Return the [x, y] coordinate for the center point of the cell that contains the specified text.  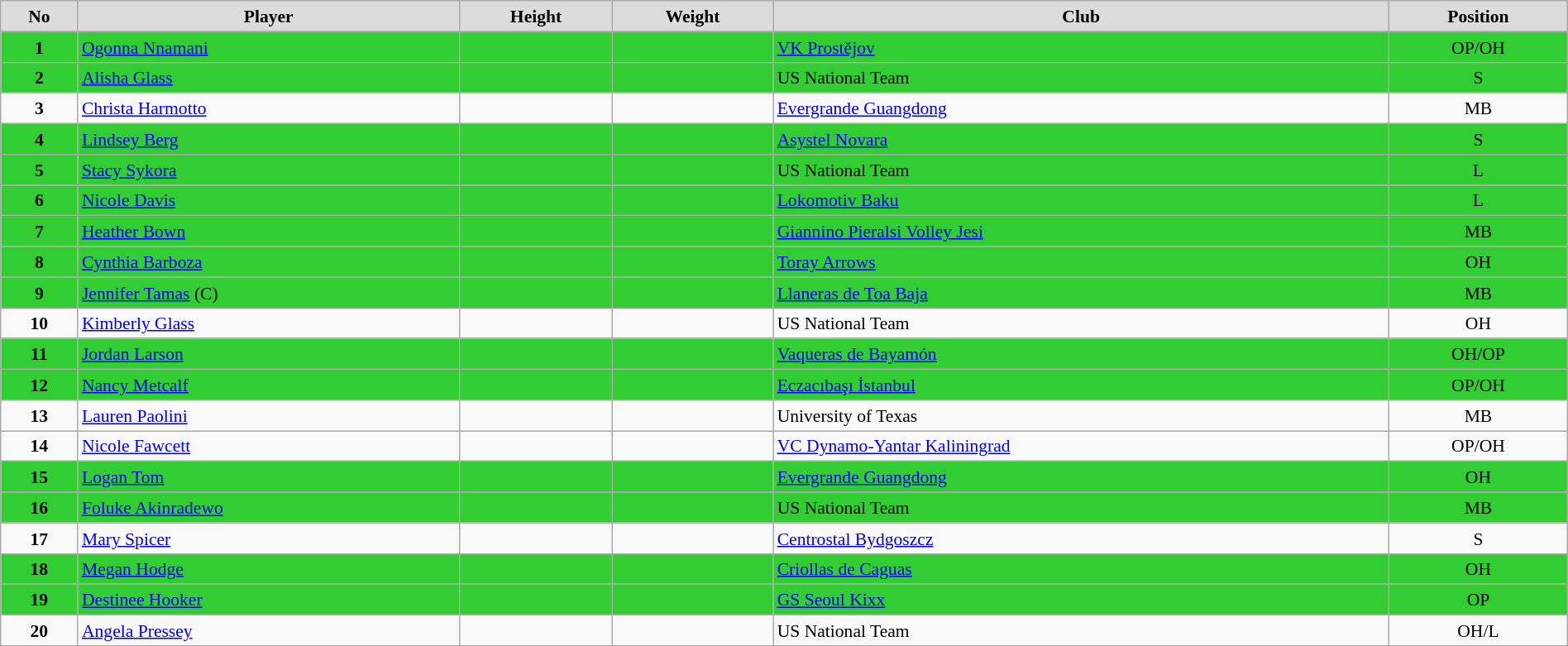
Alisha Glass [269, 78]
Ogonna Nnamani [269, 46]
Nicole Davis [269, 200]
Criollas de Caguas [1082, 569]
4 [40, 139]
University of Texas [1082, 415]
Stacy Sykora [269, 169]
Christa Harmotto [269, 108]
Nancy Metcalf [269, 384]
13 [40, 415]
7 [40, 232]
19 [40, 599]
Player [269, 17]
VK Prostějov [1082, 46]
VC Dynamo-Yantar Kaliningrad [1082, 445]
10 [40, 323]
12 [40, 384]
Lokomotiv Baku [1082, 200]
11 [40, 354]
8 [40, 261]
Asystel Novara [1082, 139]
3 [40, 108]
1 [40, 46]
20 [40, 630]
Logan Tom [269, 476]
Position [1479, 17]
GS Seoul Kixx [1082, 599]
Weight [692, 17]
15 [40, 476]
Megan Hodge [269, 569]
OH/OP [1479, 354]
Foluke Akinradewo [269, 508]
Centrostal Bydgoszcz [1082, 538]
6 [40, 200]
Height [536, 17]
Cynthia Barboza [269, 261]
Giannino Pieralsi Volley Jesi [1082, 232]
2 [40, 78]
Lindsey Berg [269, 139]
No [40, 17]
Kimberly Glass [269, 323]
OH/L [1479, 630]
Vaqueras de Bayamón [1082, 354]
Destinee Hooker [269, 599]
OP [1479, 599]
Mary Spicer [269, 538]
Heather Bown [269, 232]
18 [40, 569]
14 [40, 445]
Lauren Paolini [269, 415]
Jennifer Tamas (C) [269, 293]
Eczacıbaşı İstanbul [1082, 384]
Llaneras de Toa Baja [1082, 293]
Jordan Larson [269, 354]
Angela Pressey [269, 630]
Toray Arrows [1082, 261]
9 [40, 293]
5 [40, 169]
Nicole Fawcett [269, 445]
16 [40, 508]
Club [1082, 17]
17 [40, 538]
